For the text-containing cell, return its midpoint in (x, y) coordinate format. 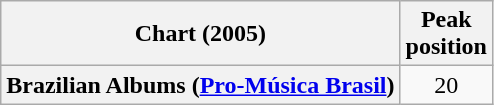
Chart (2005) (200, 34)
Peak position (446, 34)
Brazilian Albums (Pro-Música Brasil) (200, 85)
20 (446, 85)
